For the text-containing cell, return its midpoint in [x, y] coordinate format. 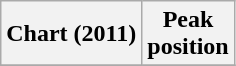
Peakposition [188, 34]
Chart (2011) [72, 34]
